Capture the cell that displays the provided text and extract its [X, Y] central coordinate. 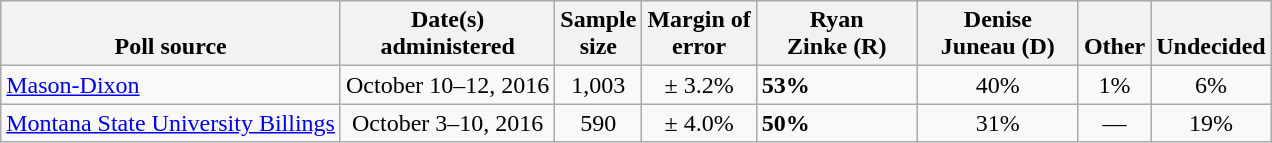
Other [1114, 34]
50% [836, 123]
40% [998, 85]
— [1114, 123]
October 3–10, 2016 [447, 123]
Undecided [1211, 34]
19% [1211, 123]
Date(s)administered [447, 34]
590 [598, 123]
Margin oferror [699, 34]
± 4.0% [699, 123]
1% [1114, 85]
± 3.2% [699, 85]
1,003 [598, 85]
DeniseJuneau (D) [998, 34]
31% [998, 123]
Samplesize [598, 34]
6% [1211, 85]
RyanZinke (R) [836, 34]
53% [836, 85]
Montana State University Billings [171, 123]
Poll source [171, 34]
Mason-Dixon [171, 85]
October 10–12, 2016 [447, 85]
